Pinpoint the cell where the given text exists, returning its (X, Y) midpoint coordinate. 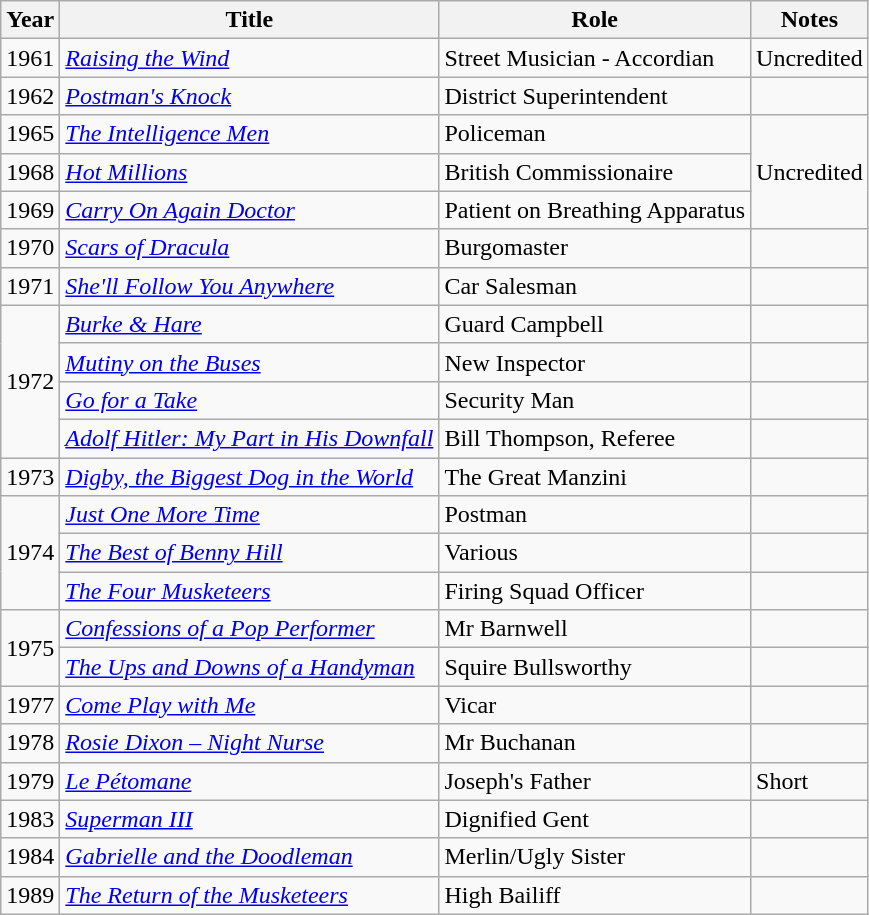
Superman III (250, 819)
Guard Campbell (595, 324)
The Ups and Downs of a Handyman (250, 667)
Role (595, 20)
Squire Bullsworthy (595, 667)
1971 (30, 286)
Notes (810, 20)
She'll Follow You Anywhere (250, 286)
1973 (30, 477)
1961 (30, 58)
The Best of Benny Hill (250, 553)
Mutiny on the Buses (250, 362)
1979 (30, 781)
British Commissionaire (595, 172)
Merlin/Ugly Sister (595, 857)
Bill Thompson, Referee (595, 438)
Car Salesman (595, 286)
Le Pétomane (250, 781)
Adolf Hitler: My Part in His Downfall (250, 438)
Rosie Dixon – Night Nurse (250, 743)
1974 (30, 553)
1984 (30, 857)
1989 (30, 895)
1968 (30, 172)
Postman (595, 515)
Security Man (595, 400)
Policeman (595, 134)
Dignified Gent (595, 819)
1965 (30, 134)
Short (810, 781)
1977 (30, 705)
Just One More Time (250, 515)
Year (30, 20)
Burke & Hare (250, 324)
Postman's Knock (250, 96)
Carry On Again Doctor (250, 210)
Gabrielle and the Doodleman (250, 857)
Come Play with Me (250, 705)
Digby, the Biggest Dog in the World (250, 477)
Vicar (595, 705)
Street Musician - Accordian (595, 58)
Scars of Dracula (250, 248)
The Intelligence Men (250, 134)
The Great Manzini (595, 477)
Various (595, 553)
District Superintendent (595, 96)
Hot Millions (250, 172)
1983 (30, 819)
Mr Buchanan (595, 743)
Burgomaster (595, 248)
Go for a Take (250, 400)
Joseph's Father (595, 781)
High Bailiff (595, 895)
The Four Musketeers (250, 591)
New Inspector (595, 362)
1969 (30, 210)
1962 (30, 96)
1972 (30, 381)
1978 (30, 743)
Confessions of a Pop Performer (250, 629)
The Return of the Musketeers (250, 895)
1970 (30, 248)
Mr Barnwell (595, 629)
Patient on Breathing Apparatus (595, 210)
Raising the Wind (250, 58)
Title (250, 20)
1975 (30, 648)
Firing Squad Officer (595, 591)
